Output the [x, y] coordinate of the center of the cell containing the given text.  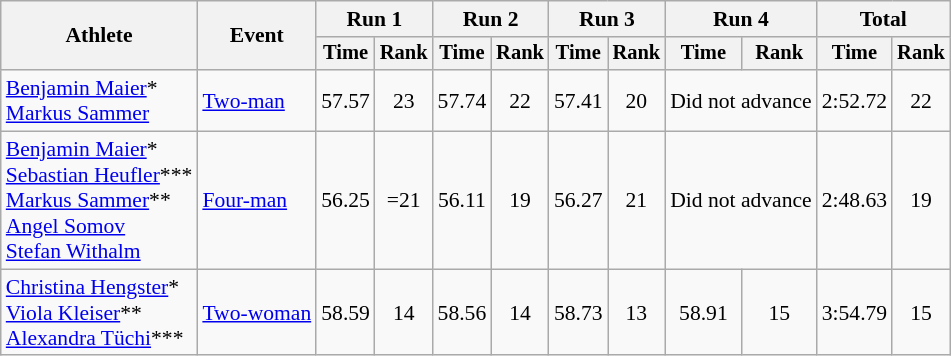
Benjamin Maier*Sebastian Heufler***Markus Sammer**Angel SomovStefan Withalm [100, 201]
Benjamin Maier*Markus Sammer [100, 100]
58.73 [578, 312]
58.59 [346, 312]
57.57 [346, 100]
58.56 [462, 312]
Event [256, 36]
58.91 [704, 312]
Run 2 [491, 19]
56.25 [346, 201]
Two-man [256, 100]
23 [404, 100]
Athlete [100, 36]
2:48.63 [854, 201]
Run 4 [741, 19]
3:54.79 [854, 312]
56.11 [462, 201]
Christina Hengster*Viola Kleiser**Alexandra Tüchi*** [100, 312]
Two-woman [256, 312]
20 [637, 100]
=21 [404, 201]
13 [637, 312]
Four-man [256, 201]
Run 1 [374, 19]
57.74 [462, 100]
56.27 [578, 201]
2:52.72 [854, 100]
Total [884, 19]
57.41 [578, 100]
Run 3 [607, 19]
21 [637, 201]
